Return the (X, Y) coordinate for the center point of the cell that contains the specified text.  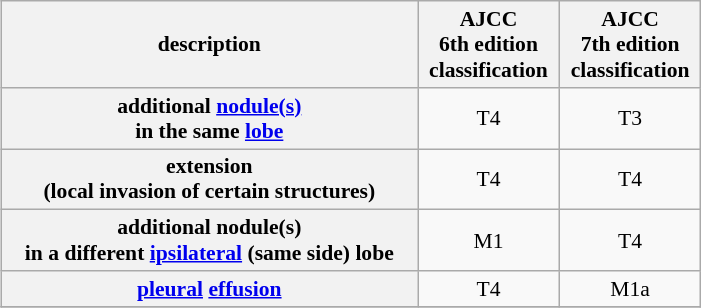
description (210, 44)
additional nodule(s) in a different ipsilateral (same side) lobe (210, 240)
T3 (630, 118)
AJCC 7th edition classification (630, 44)
pleural effusion (210, 289)
M1 (489, 240)
additional nodule(s) in the same lobe (210, 118)
AJCC 6th edition classification (489, 44)
extension (local invasion of certain structures) (210, 180)
M1a (630, 289)
